Capture the cell that displays the provided text and extract its (X, Y) central coordinate. 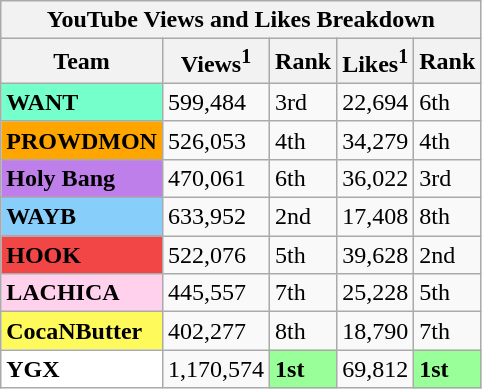
WAYB (82, 217)
25,228 (376, 293)
PROWDMON (82, 140)
470,061 (216, 178)
445,557 (216, 293)
1,170,574 (216, 369)
36,022 (376, 178)
633,952 (216, 217)
39,628 (376, 255)
22,694 (376, 102)
Team (82, 62)
YouTube Views and Likes Breakdown (241, 20)
Likes1 (376, 62)
YGX (82, 369)
526,053 (216, 140)
CocaNButter (82, 331)
34,279 (376, 140)
HOOK (82, 255)
Holy Bang (82, 178)
18,790 (376, 331)
402,277 (216, 331)
17,408 (376, 217)
69,812 (376, 369)
599,484 (216, 102)
Views1 (216, 62)
LACHICA (82, 293)
522,076 (216, 255)
WANT (82, 102)
